Determine the [x, y] coordinate at the center of the cell enclosing the given text.  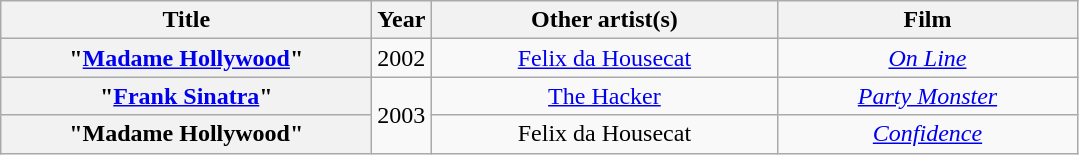
On Line [928, 58]
The Hacker [604, 96]
Title [186, 20]
"Frank Sinatra" [186, 96]
Year [402, 20]
Film [928, 20]
Confidence [928, 134]
Party Monster [928, 96]
Other artist(s) [604, 20]
2002 [402, 58]
2003 [402, 115]
